Scan for the cell matching the given text and deliver its [x, y] coordinate at center. 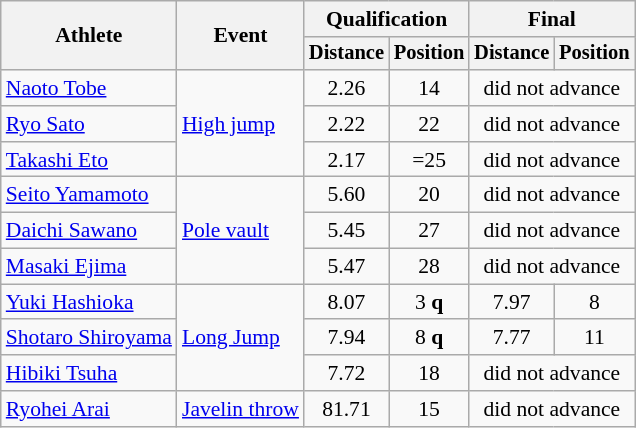
Naoto Tobe [89, 88]
5.45 [346, 231]
Ryohei Arai [89, 409]
7.94 [346, 338]
Athlete [89, 36]
Daichi Sawano [89, 231]
8.07 [346, 302]
20 [429, 195]
Shotaro Shiroyama [89, 338]
11 [594, 338]
=25 [429, 160]
5.60 [346, 195]
Seito Yamamoto [89, 195]
2.26 [346, 88]
Yuki Hashioka [89, 302]
14 [429, 88]
2.17 [346, 160]
Ryo Sato [89, 124]
22 [429, 124]
High jump [240, 124]
Final [552, 19]
Pole vault [240, 230]
7.72 [346, 373]
Masaki Ejima [89, 267]
5.47 [346, 267]
18 [429, 373]
2.22 [346, 124]
7.77 [512, 338]
3 q [429, 302]
8 [594, 302]
27 [429, 231]
28 [429, 267]
8 q [429, 338]
Qualification [386, 19]
Long Jump [240, 338]
Javelin throw [240, 409]
Event [240, 36]
Takashi Eto [89, 160]
7.97 [512, 302]
Hibiki Tsuha [89, 373]
15 [429, 409]
81.71 [346, 409]
